Return (x, y) of the center of cell containing provided text 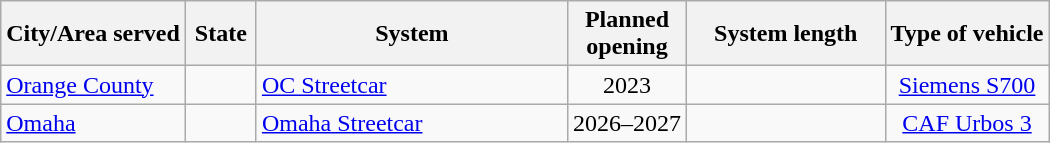
Plannedopening (626, 34)
2026–2027 (626, 123)
System (412, 34)
Orange County (94, 85)
CAF Urbos 3 (967, 123)
System length (786, 34)
Type of vehicle (967, 34)
City/Area served (94, 34)
Omaha Streetcar (412, 123)
Omaha (94, 123)
2023 (626, 85)
State (220, 34)
OC Streetcar (412, 85)
Siemens S700 (967, 85)
